Identify which cell holds the provided text, then report its (X, Y) central coordinate. 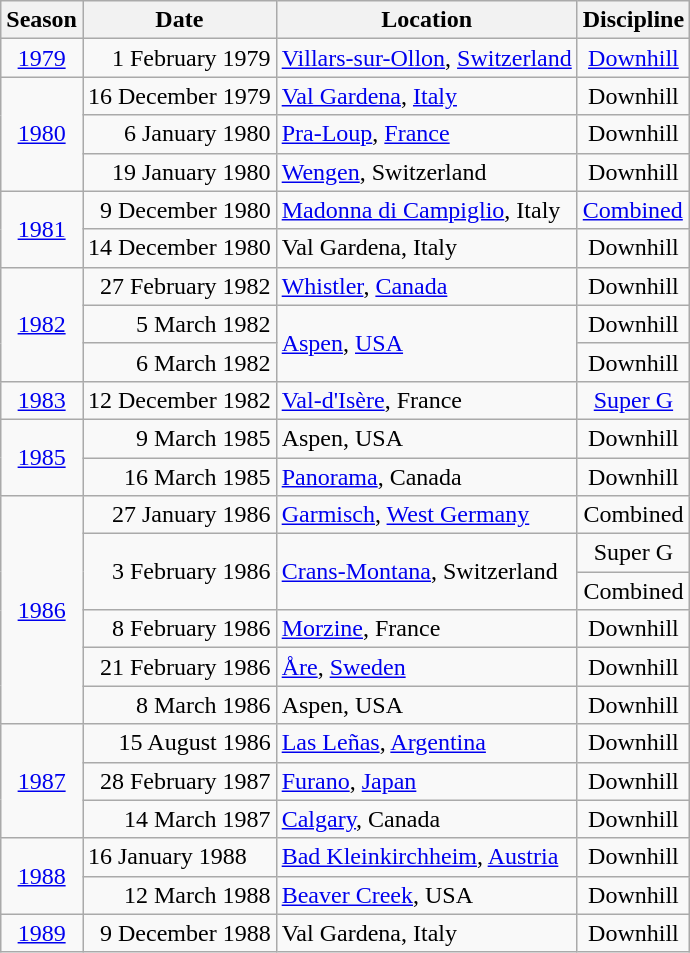
Date (179, 20)
Las Leñas, Argentina (426, 743)
8 February 1986 (179, 629)
Crans-Montana, Switzerland (426, 572)
12 December 1982 (179, 400)
1981 (42, 229)
Beaver Creek, USA (426, 895)
Morzine, France (426, 629)
6 March 1982 (179, 362)
Wengen, Switzerland (426, 172)
6 January 1980 (179, 134)
1989 (42, 933)
1982 (42, 324)
9 December 1980 (179, 210)
16 December 1979 (179, 96)
14 March 1987 (179, 819)
Garmisch, West Germany (426, 515)
14 December 1980 (179, 248)
1 February 1979 (179, 58)
Whistler, Canada (426, 286)
27 January 1986 (179, 515)
12 March 1988 (179, 895)
1980 (42, 134)
1988 (42, 876)
21 February 1986 (179, 667)
Season (42, 20)
Pra-Loup, France (426, 134)
1979 (42, 58)
28 February 1987 (179, 781)
Åre, Sweden (426, 667)
1983 (42, 400)
Location (426, 20)
Panorama, Canada (426, 477)
3 February 1986 (179, 572)
15 August 1986 (179, 743)
9 March 1985 (179, 438)
16 March 1985 (179, 477)
8 March 1986 (179, 705)
1985 (42, 457)
1986 (42, 610)
Calgary, Canada (426, 819)
Val-d'Isère, France (426, 400)
Furano, Japan (426, 781)
Discipline (633, 20)
5 March 1982 (179, 324)
27 February 1982 (179, 286)
16 January 1988 (179, 857)
Villars-sur-Ollon, Switzerland (426, 58)
1987 (42, 781)
Madonna di Campiglio, Italy (426, 210)
9 December 1988 (179, 933)
19 January 1980 (179, 172)
Bad Kleinkirchheim, Austria (426, 857)
